Return (x, y) of the center of cell containing provided text 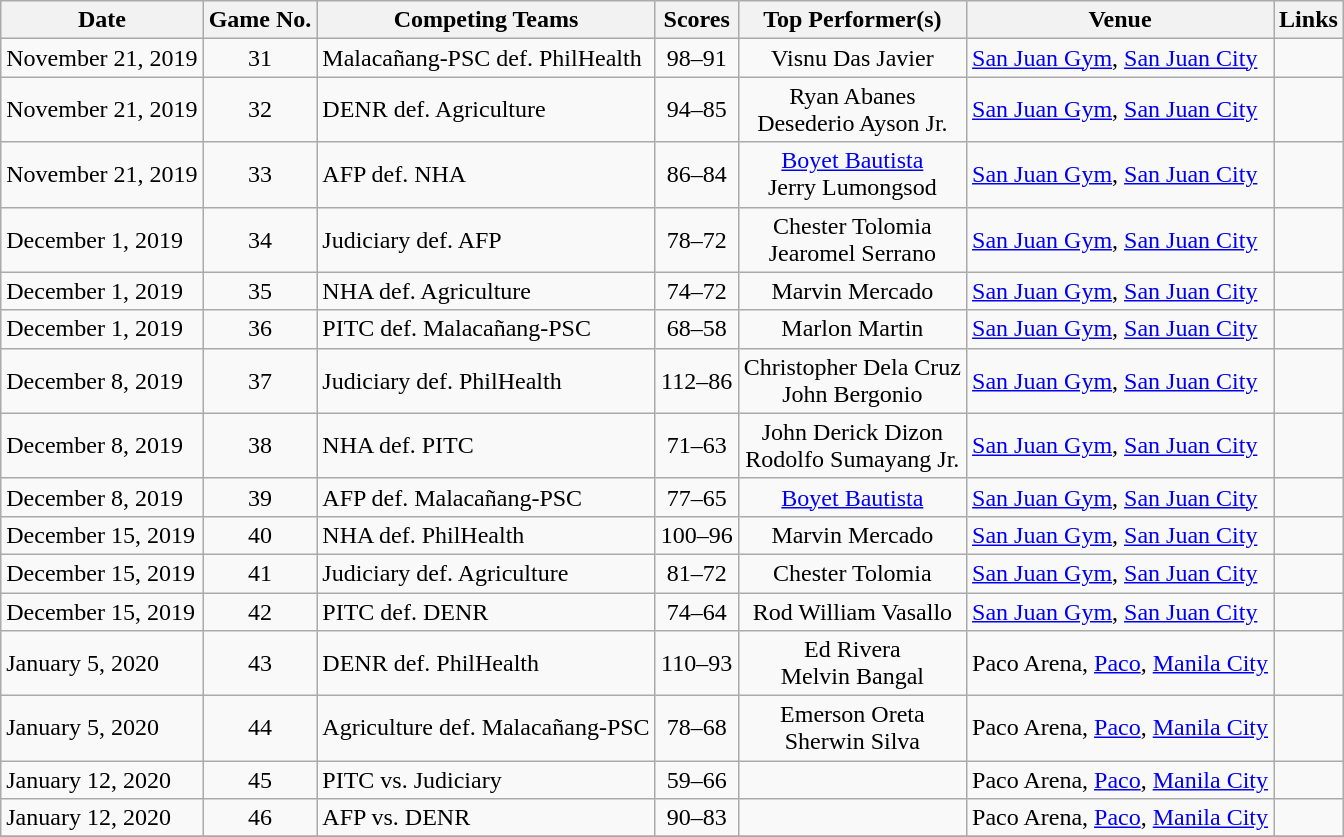
Chester Tolomia Jearomel Serrano (852, 240)
Date (102, 20)
110–93 (696, 664)
44 (260, 728)
Scores (696, 20)
34 (260, 240)
74–64 (696, 611)
86–84 (696, 174)
Top Performer(s) (852, 20)
Chester Tolomia (852, 573)
Marlon Martin (852, 329)
42 (260, 611)
Malacañang-PSC def. PhilHealth (486, 58)
Boyet Bautista Jerry Lumongsod (852, 174)
Judiciary def. PhilHealth (486, 380)
PITC def. DENR (486, 611)
59–66 (696, 780)
Game No. (260, 20)
98–91 (696, 58)
AFP def. NHA (486, 174)
39 (260, 497)
DENR def. PhilHealth (486, 664)
46 (260, 818)
PITC def. Malacañang-PSC (486, 329)
32 (260, 110)
Rod William Vasallo (852, 611)
Visnu Das Javier (852, 58)
81–72 (696, 573)
112–86 (696, 380)
35 (260, 291)
Judiciary def. AFP (486, 240)
78–72 (696, 240)
77–65 (696, 497)
NHA def. PhilHealth (486, 535)
Links (1309, 20)
37 (260, 380)
Competing Teams (486, 20)
AFP vs. DENR (486, 818)
71–63 (696, 446)
36 (260, 329)
33 (260, 174)
DENR def. Agriculture (486, 110)
Ryan Abanes Desederio Ayson Jr. (852, 110)
Boyet Bautista (852, 497)
78–68 (696, 728)
PITC vs. Judiciary (486, 780)
Venue (1120, 20)
68–58 (696, 329)
Judiciary def. Agriculture (486, 573)
100–96 (696, 535)
90–83 (696, 818)
Emerson Oreta Sherwin Silva (852, 728)
Agriculture def. Malacañang-PSC (486, 728)
94–85 (696, 110)
John Derick Dizon Rodolfo Sumayang Jr. (852, 446)
Ed Rivera Melvin Bangal (852, 664)
45 (260, 780)
74–72 (696, 291)
NHA def. Agriculture (486, 291)
41 (260, 573)
AFP def. Malacañang-PSC (486, 497)
43 (260, 664)
31 (260, 58)
38 (260, 446)
40 (260, 535)
Christopher Dela Cruz John Bergonio (852, 380)
NHA def. PITC (486, 446)
